Capture the cell that displays the provided text and extract its [X, Y] central coordinate. 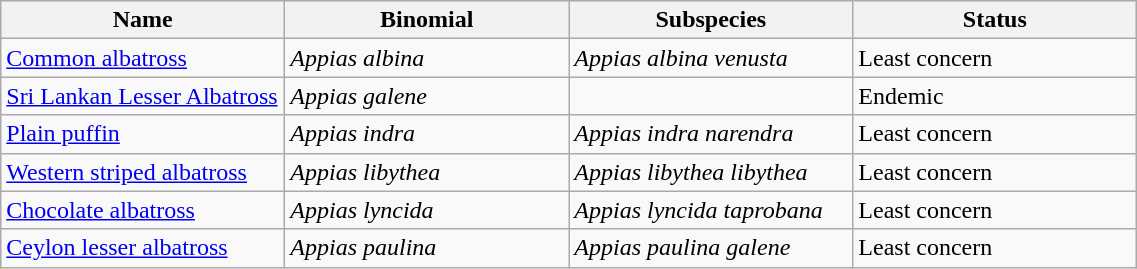
Chocolate albatross [143, 210]
Status [995, 20]
Plain puffin [143, 134]
Appias galene [427, 96]
Appias albina [427, 58]
Name [143, 20]
Common albatross [143, 58]
Endemic [995, 96]
Ceylon lesser albatross [143, 248]
Appias lyncida taprobana [711, 210]
Appias lyncida [427, 210]
Western striped albatross [143, 172]
Appias albina venusta [711, 58]
Appias libythea [427, 172]
Subspecies [711, 20]
Appias libythea libythea [711, 172]
Sri Lankan Lesser Albatross [143, 96]
Appias indra [427, 134]
Appias paulina galene [711, 248]
Binomial [427, 20]
Appias paulina [427, 248]
Appias indra narendra [711, 134]
